Detect which cell encompasses the target text, then output its [x, y] center coordinate. 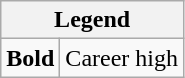
Career high [122, 58]
Bold [30, 58]
Legend [92, 20]
